Provide the [X, Y] coordinate of the cell's center where the given text is located.  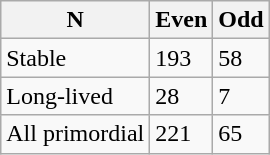
N [76, 20]
Odd [241, 20]
28 [182, 96]
Long-lived [76, 96]
193 [182, 58]
Stable [76, 58]
221 [182, 134]
Even [182, 20]
All primordial [76, 134]
65 [241, 134]
7 [241, 96]
58 [241, 58]
